Return the (x, y) coordinate for the center point of the cell that contains the specified text.  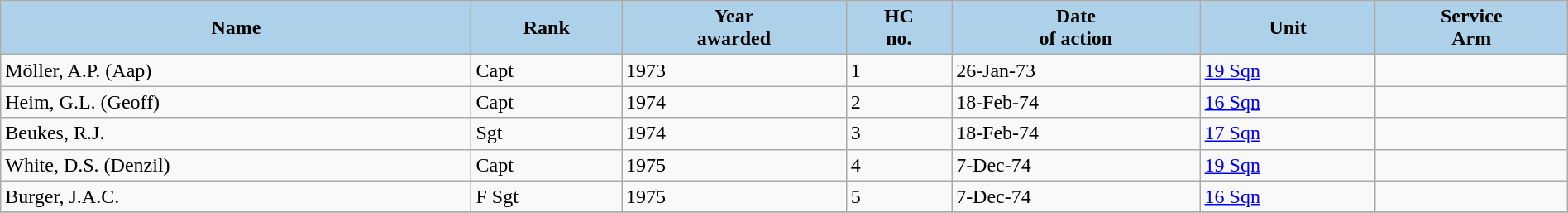
1 (898, 70)
26-Jan-73 (1076, 70)
3 (898, 133)
HCno. (898, 28)
Burger, J.A.C. (237, 196)
4 (898, 165)
Name (237, 28)
Heim, G.L. (Geoff) (237, 102)
Beukes, R.J. (237, 133)
Dateof action (1076, 28)
Unit (1288, 28)
ServiceArm (1471, 28)
17 Sqn (1288, 133)
1973 (734, 70)
Möller, A.P. (Aap) (237, 70)
Yearawarded (734, 28)
F Sgt (547, 196)
2 (898, 102)
5 (898, 196)
Rank (547, 28)
Sgt (547, 133)
White, D.S. (Denzil) (237, 165)
